Pinpoint the cell where the given text exists, returning its [X, Y] midpoint coordinate. 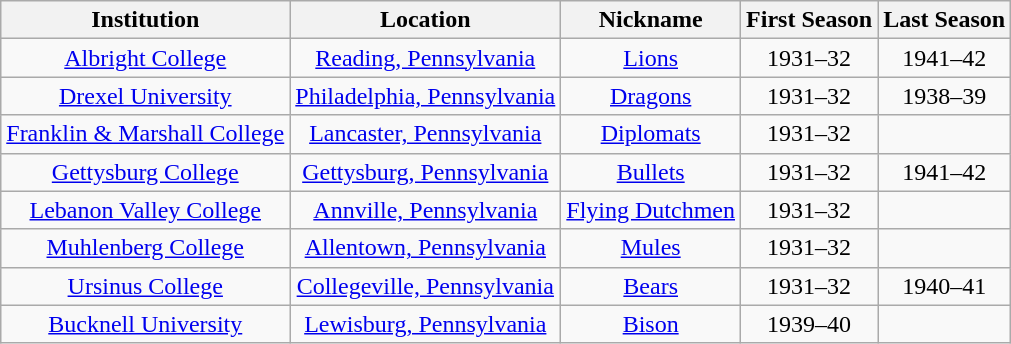
Last Season [944, 20]
1938–39 [944, 96]
Philadelphia, Pennsylvania [426, 96]
Flying Dutchmen [651, 210]
Lewisburg, Pennsylvania [426, 324]
Gettysburg, Pennsylvania [426, 172]
Muhlenberg College [146, 248]
Lancaster, Pennsylvania [426, 134]
Institution [146, 20]
Bison [651, 324]
Diplomats [651, 134]
Reading, Pennsylvania [426, 58]
Allentown, Pennsylvania [426, 248]
Gettysburg College [146, 172]
Albright College [146, 58]
Bears [651, 286]
Annville, Pennsylvania [426, 210]
Bucknell University [146, 324]
1940–41 [944, 286]
Lebanon Valley College [146, 210]
Franklin & Marshall College [146, 134]
Mules [651, 248]
1939–40 [810, 324]
Ursinus College [146, 286]
Nickname [651, 20]
Collegeville, Pennsylvania [426, 286]
Lions [651, 58]
Drexel University [146, 96]
Location [426, 20]
Bullets [651, 172]
First Season [810, 20]
Dragons [651, 96]
